Output the [x, y] coordinate of the center of the cell containing the given text.  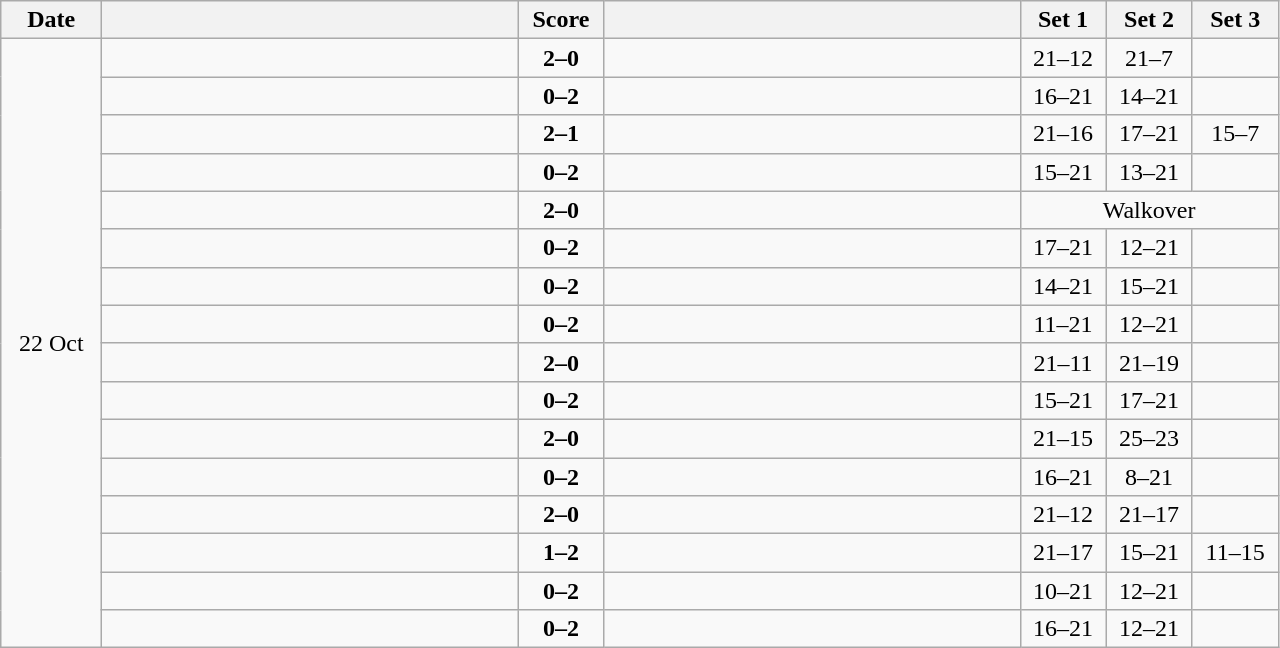
Date [52, 20]
8–21 [1149, 477]
Set 3 [1235, 20]
25–23 [1149, 438]
Set 1 [1063, 20]
11–21 [1063, 324]
15–7 [1235, 134]
21–11 [1063, 362]
Set 2 [1149, 20]
21–7 [1149, 58]
21–16 [1063, 134]
Score [561, 20]
13–21 [1149, 172]
21–15 [1063, 438]
11–15 [1235, 553]
21–19 [1149, 362]
22 Oct [52, 344]
2–1 [561, 134]
10–21 [1063, 591]
Walkover [1149, 210]
1–2 [561, 553]
